Scan for the cell matching the given text and deliver its [x, y] coordinate at center. 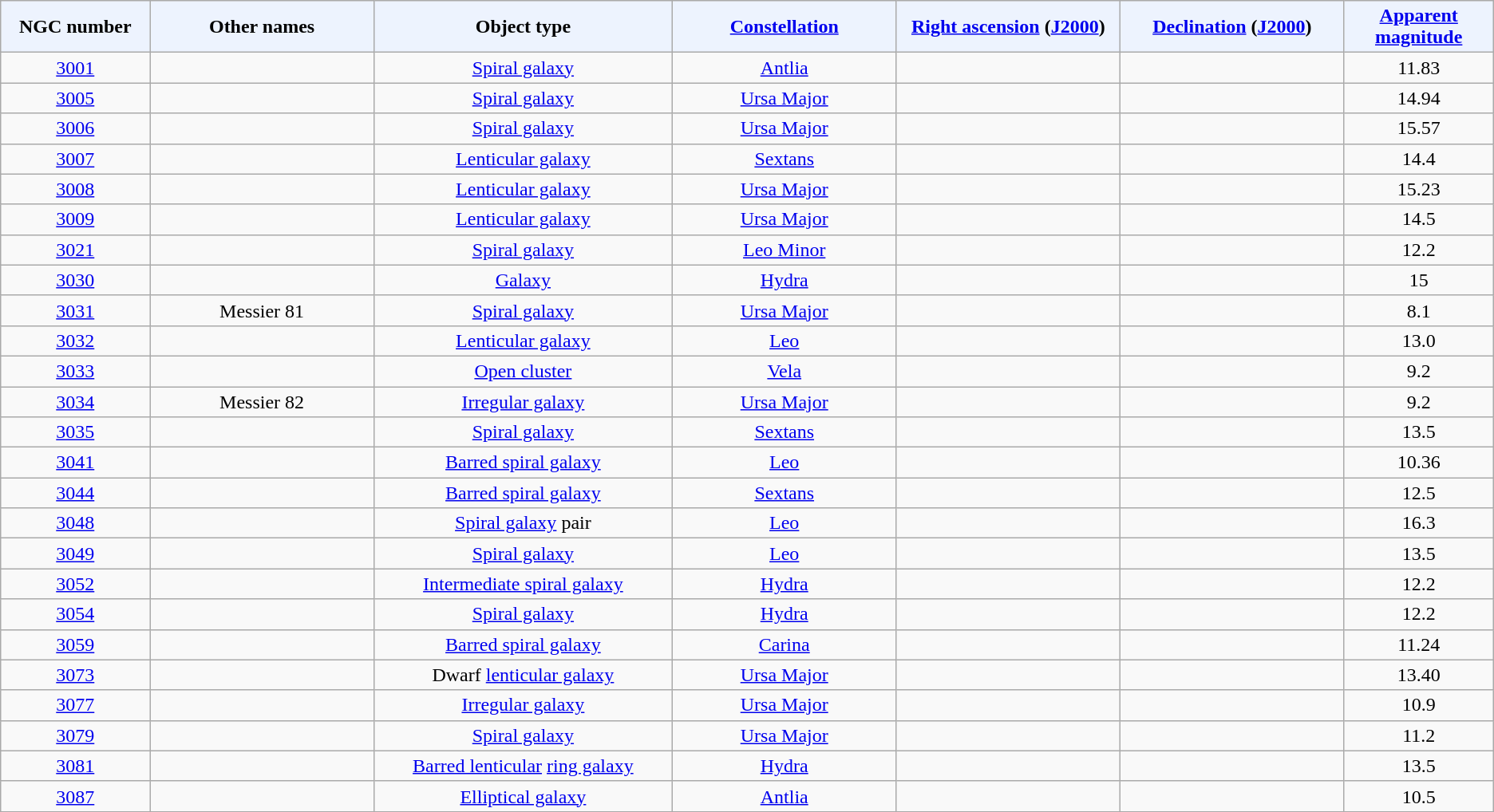
15.57 [1419, 128]
15.23 [1419, 189]
Constellation [784, 27]
Intermediate spiral galaxy [523, 584]
8.1 [1419, 310]
3035 [75, 432]
3079 [75, 735]
3048 [75, 523]
3033 [75, 371]
3034 [75, 401]
3087 [75, 796]
13.0 [1419, 341]
Leo Minor [784, 250]
3008 [75, 189]
3073 [75, 675]
3030 [75, 280]
3001 [75, 68]
Object type [523, 27]
10.5 [1419, 796]
3032 [75, 341]
3052 [75, 584]
3059 [75, 644]
14.5 [1419, 219]
Open cluster [523, 371]
3044 [75, 493]
12.5 [1419, 493]
Spiral galaxy pair [523, 523]
Apparent magnitude [1419, 27]
13.40 [1419, 675]
Barred lenticular ring galaxy [523, 766]
14.4 [1419, 159]
3081 [75, 766]
Declination (J2000) [1232, 27]
3021 [75, 250]
3077 [75, 705]
Elliptical galaxy [523, 796]
Dwarf lenticular galaxy [523, 675]
10.9 [1419, 705]
3009 [75, 219]
11.83 [1419, 68]
16.3 [1419, 523]
14.94 [1419, 98]
NGC number [75, 27]
3041 [75, 463]
Right ascension (J2000) [1009, 27]
11.2 [1419, 735]
3054 [75, 614]
15 [1419, 280]
Other names [262, 27]
Messier 82 [262, 401]
3007 [75, 159]
3049 [75, 554]
Messier 81 [262, 310]
Carina [784, 644]
3031 [75, 310]
Galaxy [523, 280]
3005 [75, 98]
Vela [784, 371]
10.36 [1419, 463]
11.24 [1419, 644]
3006 [75, 128]
